Provide the [x, y] coordinate of the cell's center where the given text is located.  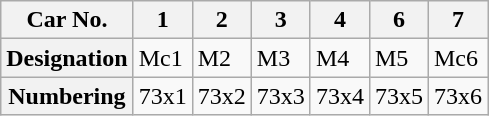
M5 [398, 58]
73x1 [162, 96]
Mc6 [458, 58]
Numbering [67, 96]
73x4 [340, 96]
4 [340, 20]
73x2 [222, 96]
3 [280, 20]
1 [162, 20]
M3 [280, 58]
M4 [340, 58]
73x3 [280, 96]
Designation [67, 58]
7 [458, 20]
6 [398, 20]
Car No. [67, 20]
2 [222, 20]
Mc1 [162, 58]
M2 [222, 58]
73x5 [398, 96]
73x6 [458, 96]
